Return [x, y] of the center of cell containing provided text 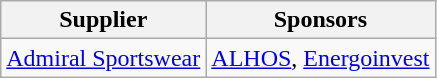
ALHOS, Energoinvest [320, 58]
Sponsors [320, 20]
Supplier [104, 20]
Admiral Sportswear [104, 58]
